Return [x, y] of the center of cell containing provided text 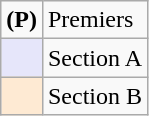
Section B [94, 96]
(P) [22, 20]
Premiers [94, 20]
Section A [94, 58]
